Determine the [X, Y] coordinate at the center of the cell enclosing the given text.  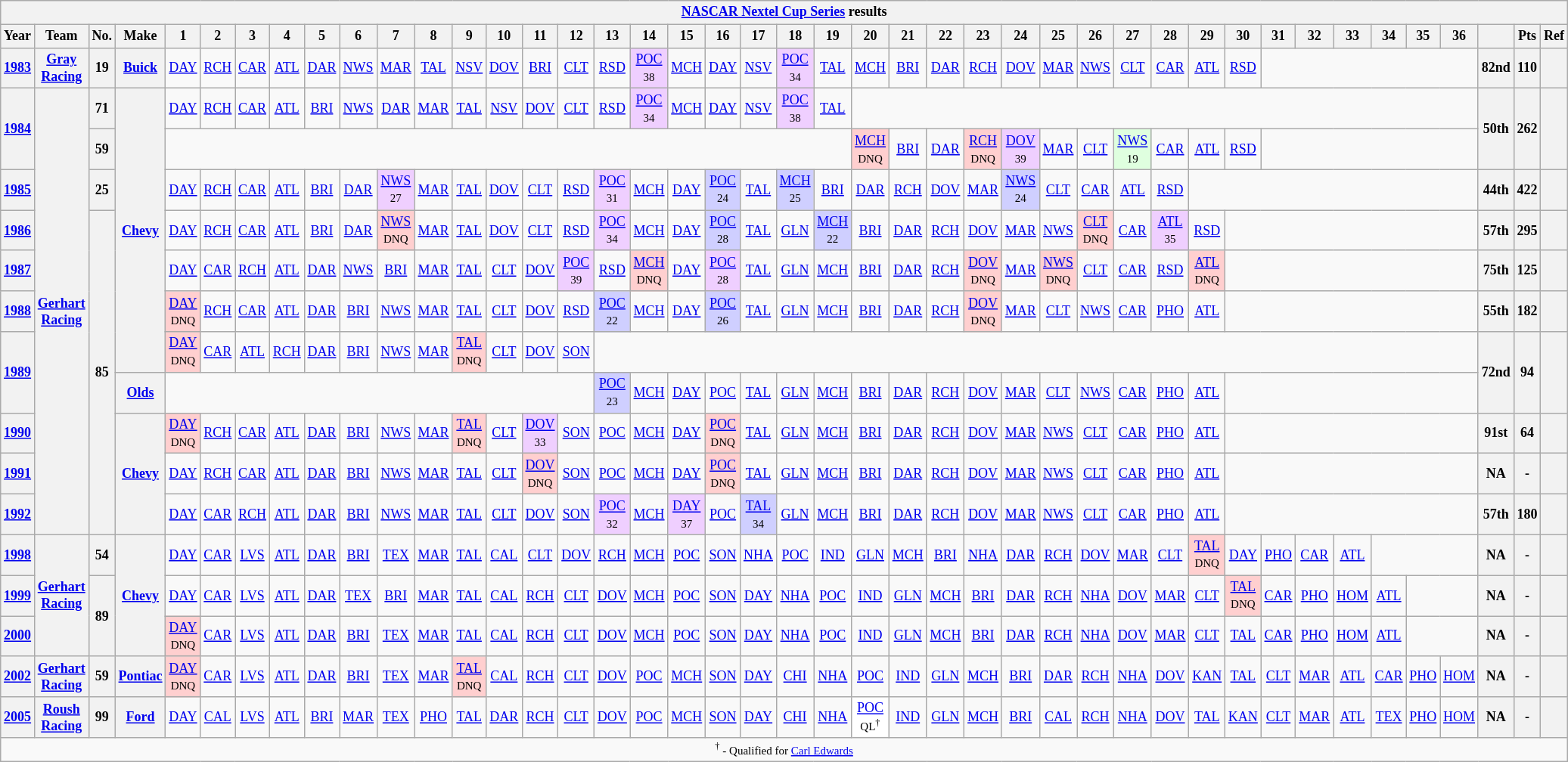
Ref [1554, 36]
71 [101, 109]
99 [101, 717]
30 [1244, 36]
125 [1527, 271]
24 [1020, 36]
17 [759, 36]
22 [945, 36]
31 [1278, 36]
422 [1527, 190]
ATL35 [1170, 231]
18 [795, 36]
89 [101, 615]
26 [1095, 36]
1992 [18, 514]
29 [1207, 36]
15 [687, 36]
4 [287, 36]
DOV33 [540, 433]
54 [101, 555]
Olds [141, 392]
MCH22 [833, 231]
1991 [18, 474]
36 [1460, 36]
14 [649, 36]
27 [1132, 36]
2 [218, 36]
28 [1170, 36]
POCQL† [871, 717]
55th [1496, 311]
NWS19 [1132, 149]
2000 [18, 636]
Team [61, 36]
DOV39 [1020, 149]
5 [322, 36]
1985 [18, 190]
75th [1496, 271]
12 [576, 36]
44th [1496, 190]
2005 [18, 717]
Pontiac [141, 677]
64 [1527, 433]
POC31 [613, 190]
TAL34 [759, 514]
MCH25 [795, 190]
POC22 [613, 311]
34 [1389, 36]
9 [469, 36]
1984 [18, 129]
1 [183, 36]
ATLDNQ [1207, 271]
3 [253, 36]
POC32 [613, 514]
21 [908, 36]
2002 [18, 677]
13 [613, 36]
11 [540, 36]
1990 [18, 433]
NASCAR Nextel Cup Series results [784, 12]
CLTDNQ [1095, 231]
20 [871, 36]
23 [983, 36]
10 [505, 36]
RCHDNQ [983, 149]
85 [101, 372]
94 [1527, 372]
50th [1496, 129]
91st [1496, 433]
1989 [18, 372]
POC39 [576, 271]
NWS24 [1020, 190]
Ford [141, 717]
32 [1315, 36]
1999 [18, 596]
1983 [18, 68]
POC24 [723, 190]
1998 [18, 555]
33 [1352, 36]
Year [18, 36]
82nd [1496, 68]
Make [141, 36]
110 [1527, 68]
Pts [1527, 36]
No. [101, 36]
6 [359, 36]
† - Qualified for Carl Edwards [784, 750]
1987 [18, 271]
180 [1527, 514]
1986 [18, 231]
262 [1527, 129]
35 [1424, 36]
72nd [1496, 372]
DAY37 [687, 514]
1988 [18, 311]
Buick [141, 68]
Roush Racing [61, 717]
7 [396, 36]
POC23 [613, 392]
Gray Racing [61, 68]
NWS27 [396, 190]
16 [723, 36]
295 [1527, 231]
8 [433, 36]
182 [1527, 311]
POC26 [723, 311]
